Capture the cell that displays the provided text and extract its [x, y] central coordinate. 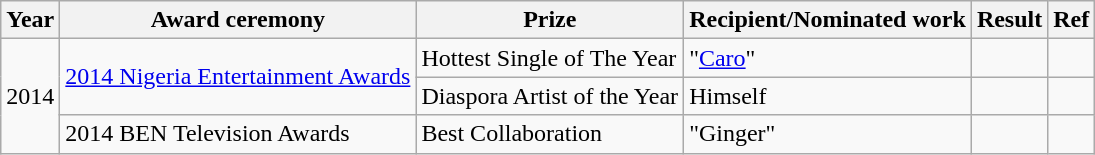
Best Collaboration [550, 134]
Year [30, 20]
Result [1009, 20]
Prize [550, 20]
Diaspora Artist of the Year [550, 96]
2014 Nigeria Entertainment Awards [238, 77]
Ref [1072, 20]
Himself [828, 96]
Hottest Single of The Year [550, 58]
2014 [30, 96]
"Caro" [828, 58]
Recipient/Nominated work [828, 20]
"Ginger" [828, 134]
2014 BEN Television Awards [238, 134]
Award ceremony [238, 20]
